Return the [x, y] coordinate for the center point of the cell that contains the specified text.  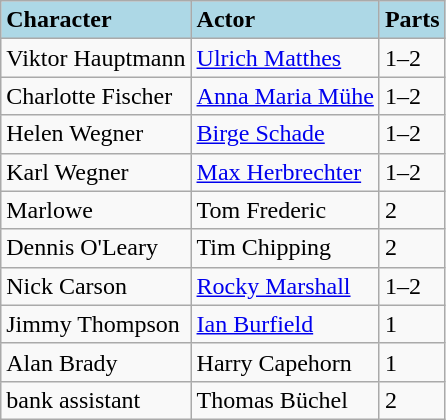
Thomas Büchel [285, 400]
Karl Wegner [96, 172]
Harry Capehorn [285, 362]
Ian Burfield [285, 324]
Nick Carson [96, 286]
Birge Schade [285, 134]
Dennis O'Leary [96, 248]
Character [96, 20]
Viktor Hauptmann [96, 58]
Anna Maria Mühe [285, 96]
Max Herbrechter [285, 172]
Helen Wegner [96, 134]
Tim Chipping [285, 248]
bank assistant [96, 400]
Ulrich Matthes [285, 58]
Charlotte Fischer [96, 96]
Rocky Marshall [285, 286]
Alan Brady [96, 362]
Marlowe [96, 210]
Jimmy Thompson [96, 324]
Actor [285, 20]
Parts [412, 20]
Tom Frederic [285, 210]
